Output the (x, y) coordinate of the center of the cell containing the given text.  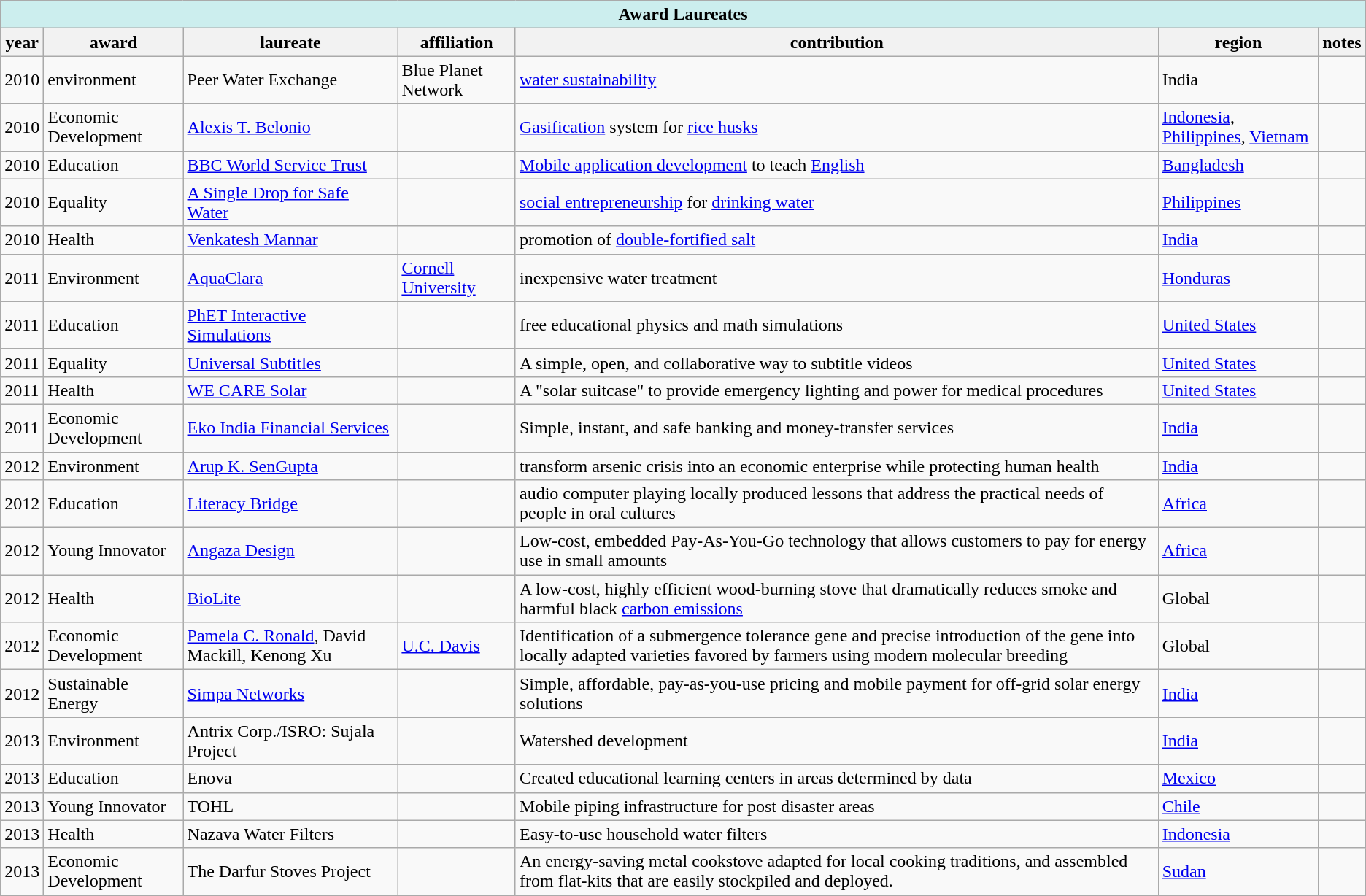
Cornell University (457, 277)
AquaClara (290, 277)
Indonesia (1238, 834)
Chile (1238, 806)
Mobile piping infrastructure for post disaster areas (836, 806)
BioLite (290, 598)
A low-cost, highly efficient wood-burning stove that dramatically reduces smoke and harmful black carbon emissions (836, 598)
The Darfur Stoves Project (290, 871)
inexpensive water treatment (836, 277)
Nazava Water Filters (290, 834)
environment (114, 80)
U.C. Davis (457, 646)
An energy-saving metal cookstove adapted for local cooking traditions, and assembled from flat-kits that are easily stockpiled and deployed. (836, 871)
Antrix Corp./ISRO: Sujala Project (290, 741)
award (114, 42)
free educational physics and math simulations (836, 325)
water sustainability (836, 80)
Philippines (1238, 203)
Enova (290, 779)
Peer Water Exchange (290, 80)
transform arsenic crisis into an economic enterprise while protecting human health (836, 466)
A simple, open, and collaborative way to subtitle videos (836, 363)
year (22, 42)
WE CARE Solar (290, 390)
Universal Subtitles (290, 363)
Alexis T. Belonio (290, 127)
Arup K. SenGupta (290, 466)
region (1238, 42)
audio computer playing locally produced lessons that address the practical needs of people in oral cultures (836, 503)
Simple, affordable, pay-as-you-use pricing and mobile payment for off-grid solar energy solutions (836, 693)
Easy-to-use household water filters (836, 834)
Simple, instant, and safe banking and money-transfer services (836, 428)
TOHL (290, 806)
Award Laureates (683, 15)
Blue Planet Network (457, 80)
Venkatesh Mannar (290, 240)
laureate (290, 42)
Watershed development (836, 741)
A Single Drop for Safe Water (290, 203)
Simpa Networks (290, 693)
Literacy Bridge (290, 503)
promotion of double-fortified salt (836, 240)
Mexico (1238, 779)
BBC World Service Trust (290, 165)
Pamela C. Ronald, David Mackill, Kenong Xu (290, 646)
Low-cost, embedded Pay-As-You-Go technology that allows customers to pay for energy use in small amounts (836, 552)
A "solar suitcase" to provide emergency lighting and power for medical procedures (836, 390)
Bangladesh (1238, 165)
Sudan (1238, 871)
Sustainable Energy (114, 693)
contribution (836, 42)
Indonesia, Philippines, Vietnam (1238, 127)
social entrepreneurship for drinking water (836, 203)
Honduras (1238, 277)
Mobile application development to teach English (836, 165)
Gasification system for rice husks (836, 127)
PhET Interactive Simulations (290, 325)
Created educational learning centers in areas determined by data (836, 779)
Angaza Design (290, 552)
Eko India Financial Services (290, 428)
notes (1342, 42)
affiliation (457, 42)
